Search for the cell housing the specified text and yield its [x, y] center coordinate. 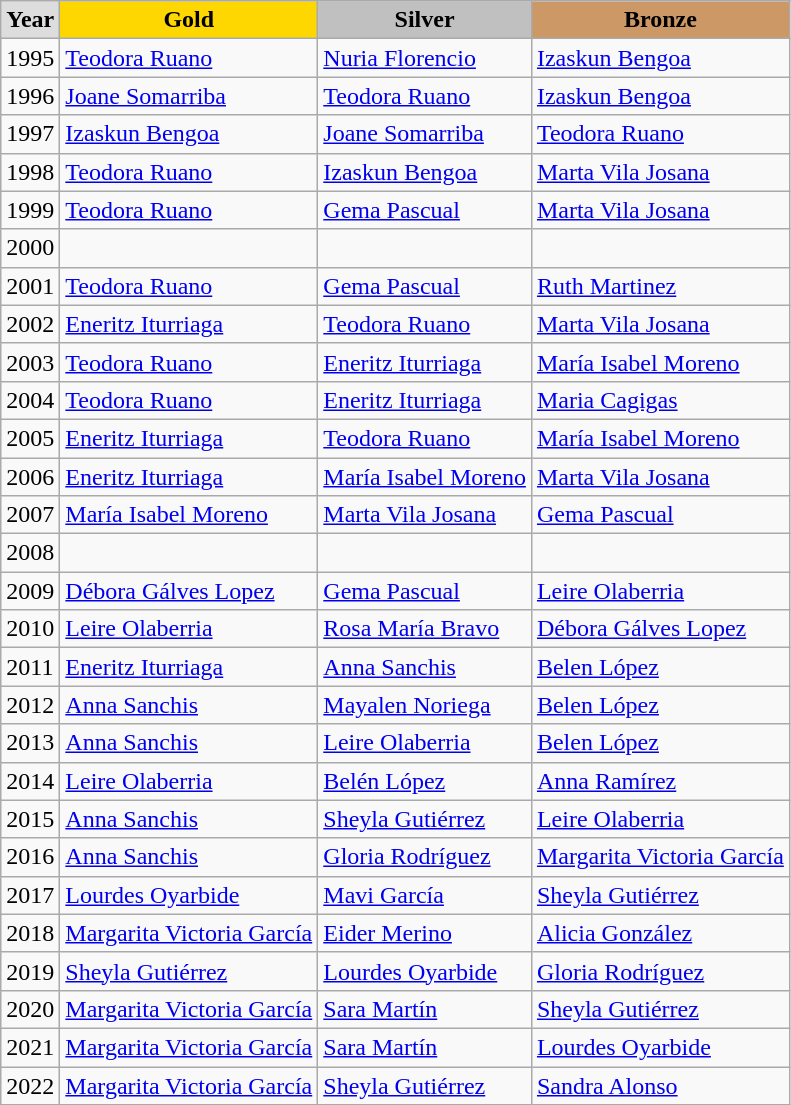
Anna Ramírez [660, 781]
Belén López [425, 781]
2012 [30, 705]
1999 [30, 210]
2016 [30, 857]
Silver [425, 20]
2017 [30, 895]
Ruth Martinez [660, 286]
2000 [30, 248]
2020 [30, 1009]
2007 [30, 515]
2014 [30, 781]
2021 [30, 1047]
2001 [30, 286]
Gold [189, 20]
2002 [30, 324]
Eider Merino [425, 933]
1997 [30, 134]
2006 [30, 477]
Bronze [660, 20]
2009 [30, 591]
2018 [30, 933]
2022 [30, 1085]
2008 [30, 553]
2019 [30, 971]
Rosa María Bravo [425, 629]
Sandra Alonso [660, 1085]
2010 [30, 629]
2004 [30, 400]
Mavi García [425, 895]
Year [30, 20]
2011 [30, 667]
Mayalen Noriega [425, 705]
1996 [30, 96]
1998 [30, 172]
2013 [30, 743]
2005 [30, 438]
Nuria Florencio [425, 58]
Maria Cagigas [660, 400]
Alicia González [660, 933]
1995 [30, 58]
2003 [30, 362]
2015 [30, 819]
